Detect which cell encompasses the target text, then output its (x, y) center coordinate. 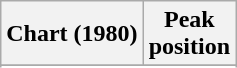
Peakposition (189, 34)
Chart (1980) (72, 34)
